From the cell containing the given text, extract its center point as (X, Y) coordinate. 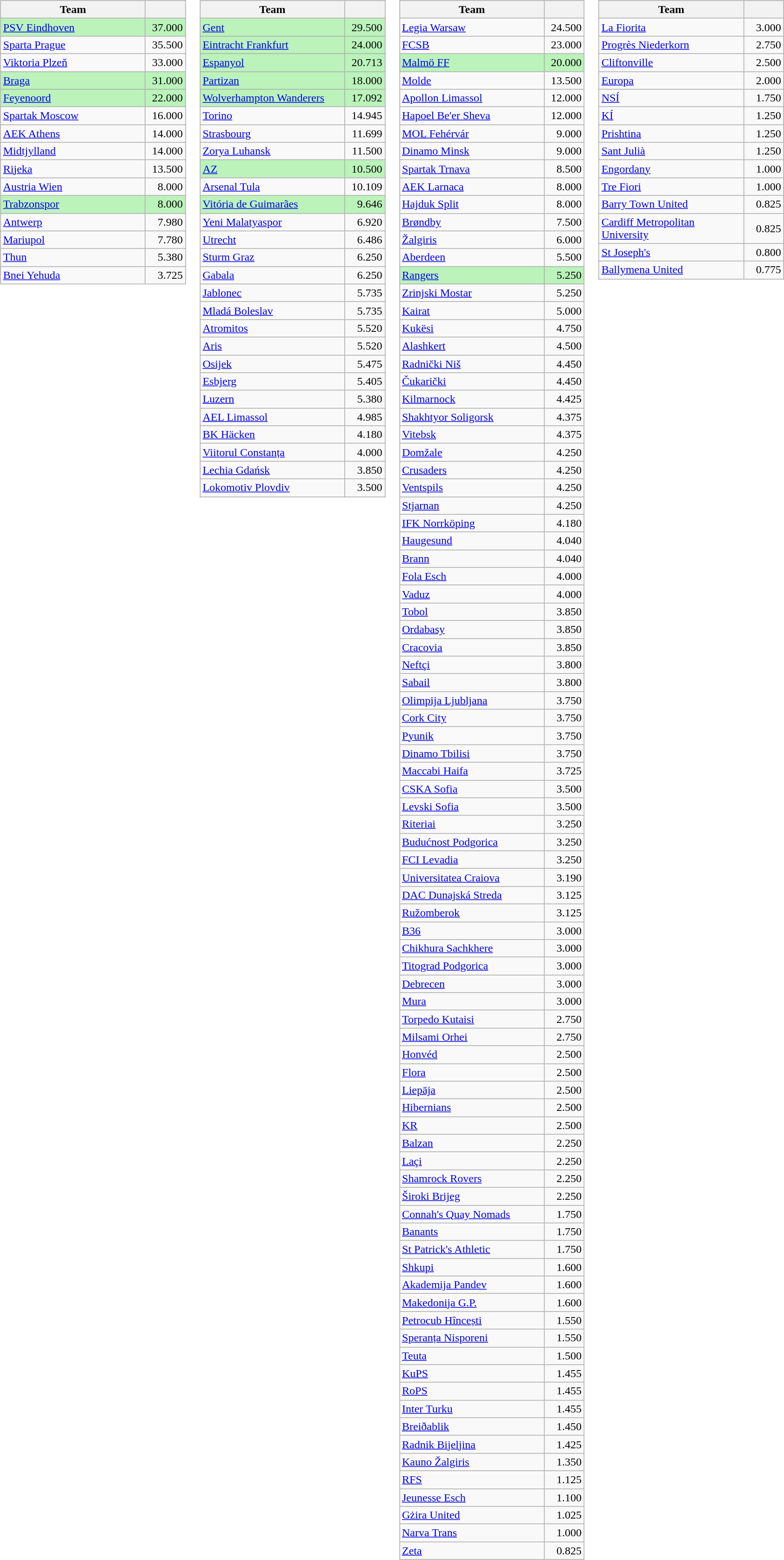
Vitebsk (472, 435)
MOL Fehérvár (472, 134)
Barry Town United (671, 204)
1.100 (564, 1497)
Brøndby (472, 222)
Universitatea Craiova (472, 877)
Rijeka (73, 169)
CSKA Sofia (472, 789)
5.405 (365, 382)
Budućnost Podgorica (472, 842)
8.500 (564, 169)
B36 (472, 930)
Luzern (273, 399)
Speranța Nisporeni (472, 1338)
7.500 (564, 222)
Vaduz (472, 594)
Cork City (472, 718)
PSV Eindhoven (73, 27)
37.000 (165, 27)
22.000 (165, 98)
Lokomotiv Plovdiv (273, 488)
Dinamo Tbilisi (472, 753)
Ventspils (472, 488)
St Patrick's Athletic (472, 1250)
Zrinjski Mostar (472, 293)
20.000 (564, 62)
11.699 (365, 134)
Viitorul Constanța (273, 452)
DAC Dunajská Streda (472, 895)
Eintracht Frankfurt (273, 45)
Akademija Pandev (472, 1285)
Antwerp (73, 222)
Radnik Bijeljina (472, 1444)
Esbjerg (273, 382)
Čukarički (472, 382)
Kilmarnock (472, 399)
Gabala (273, 275)
0.800 (764, 252)
Stjarnan (472, 505)
Strasbourg (273, 134)
IFK Norrköping (472, 523)
29.500 (365, 27)
Prishtina (671, 134)
Partizan (273, 81)
Gent (273, 27)
AEL Limassol (273, 417)
La Fiorita (671, 27)
Molde (472, 81)
4.985 (365, 417)
Maccabi Haifa (472, 771)
BK Häcken (273, 435)
18.000 (365, 81)
20.713 (365, 62)
4.750 (564, 328)
FCSB (472, 45)
Shkupi (472, 1267)
Hibernians (472, 1108)
FCI Levadia (472, 860)
Makedonija G.P. (472, 1303)
6.920 (365, 222)
Domžale (472, 452)
Riteriai (472, 824)
Flora (472, 1072)
11.500 (365, 151)
Ružomberok (472, 913)
Milsami Orhei (472, 1037)
Tre Fiori (671, 187)
Sabail (472, 683)
Radnički Niš (472, 363)
Neftçi (472, 665)
Zeta (472, 1551)
Ballymena United (671, 270)
Wolverhampton Wanderers (273, 98)
St Joseph's (671, 252)
Mladá Boleslav (273, 310)
35.500 (165, 45)
RFS (472, 1479)
Jablonec (273, 293)
Europa (671, 81)
Mariupol (73, 240)
Thun (73, 257)
KuPS (472, 1373)
Aberdeen (472, 257)
Lechia Gdańsk (273, 470)
Yeni Malatyaspor (273, 222)
Laçi (472, 1161)
Honvéd (472, 1055)
14.945 (365, 116)
24.500 (564, 27)
Spartak Trnava (472, 169)
Atromitos (273, 328)
Levski Sofia (472, 807)
Žalgiris (472, 240)
Ordabasy (472, 629)
Midtjylland (73, 151)
Chikhura Sachkhere (472, 948)
5.475 (365, 363)
Rangers (472, 275)
AEK Athens (73, 134)
Banants (472, 1232)
Crusaders (472, 470)
Brann (472, 558)
KÍ (671, 116)
1.025 (564, 1515)
Tobol (472, 612)
6.486 (365, 240)
Viktoria Plzeň (73, 62)
Aris (273, 346)
Olimpija Ljubljana (472, 700)
Engordany (671, 169)
Espanyol (273, 62)
Zorya Luhansk (273, 151)
Cardiff Metropolitan University (671, 228)
AZ (273, 169)
Utrecht (273, 240)
7.980 (165, 222)
Vitória de Guimarães (273, 204)
Široki Brijeg (472, 1196)
1.450 (564, 1426)
6.000 (564, 240)
Austria Wien (73, 187)
3.190 (564, 877)
Apollon Limassol (472, 98)
Narva Trans (472, 1533)
Braga (73, 81)
0.775 (764, 270)
24.000 (365, 45)
9.646 (365, 204)
RoPS (472, 1391)
33.000 (165, 62)
Arsenal Tula (273, 187)
Shakhtyor Soligorsk (472, 417)
17.092 (365, 98)
Hajduk Split (472, 204)
10.500 (365, 169)
Kukësi (472, 328)
Trabzonspor (73, 204)
1.500 (564, 1356)
Shamrock Rovers (472, 1178)
Fola Esch (472, 576)
Sant Julià (671, 151)
Petrocub Hîncești (472, 1320)
31.000 (165, 81)
Feyenoord (73, 98)
2.000 (764, 81)
Kauno Žalgiris (472, 1462)
1.350 (564, 1462)
Haugesund (472, 541)
NSÍ (671, 98)
Alashkert (472, 346)
Spartak Moscow (73, 116)
Jeunesse Esch (472, 1497)
Torino (273, 116)
Sturm Graz (273, 257)
Balzan (472, 1143)
Titograd Podgorica (472, 966)
5.000 (564, 310)
4.425 (564, 399)
Osijek (273, 363)
Inter Turku (472, 1409)
Teuta (472, 1356)
1.425 (564, 1444)
Liepāja (472, 1090)
5.500 (564, 257)
Breiðablik (472, 1426)
KR (472, 1125)
Torpedo Kutaisi (472, 1019)
Mura (472, 1002)
16.000 (165, 116)
1.125 (564, 1479)
Gżira United (472, 1515)
23.000 (564, 45)
Pyunik (472, 736)
Hapoel Be'er Sheva (472, 116)
7.780 (165, 240)
Cliftonville (671, 62)
Progrès Niederkorn (671, 45)
Cracovia (472, 647)
Debrecen (472, 984)
Bnei Yehuda (73, 275)
Legia Warsaw (472, 27)
Malmö FF (472, 62)
Dinamo Minsk (472, 151)
AEK Larnaca (472, 187)
Connah's Quay Nomads (472, 1214)
Sparta Prague (73, 45)
Kairat (472, 310)
10.109 (365, 187)
4.500 (564, 346)
